Search for the cell housing the specified text and yield its [X, Y] center coordinate. 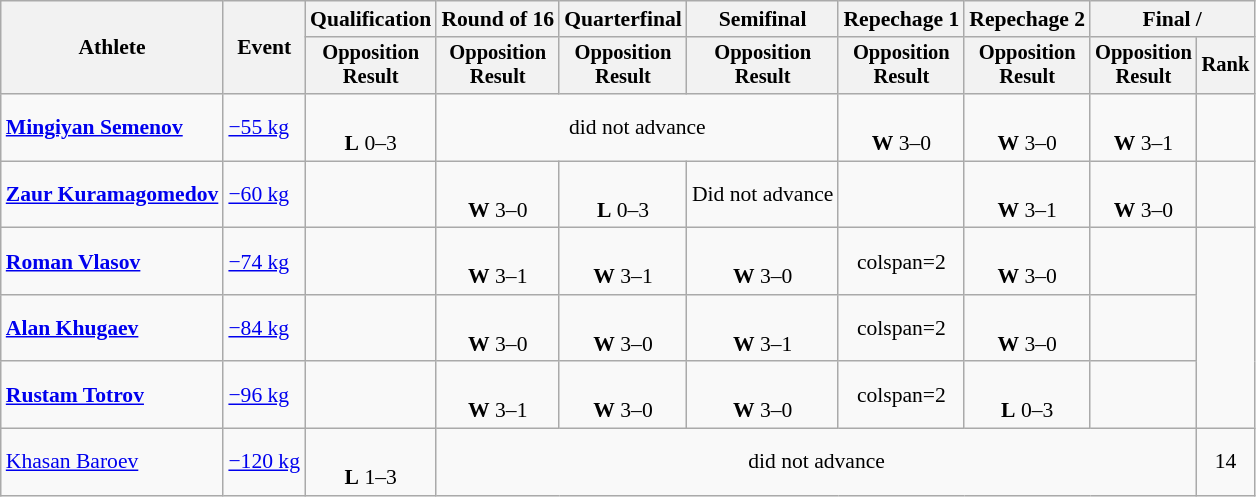
Mingiyan Semenov [112, 128]
−55 kg [264, 128]
Alan Khugaev [112, 328]
−60 kg [264, 194]
Repechage 1 [901, 19]
Final / [1172, 19]
Repechage 2 [1027, 19]
−120 kg [264, 462]
L 1–3 [370, 462]
Quarterfinal [623, 19]
Event [264, 48]
Qualification [370, 19]
Round of 16 [498, 19]
Did not advance [763, 194]
Athlete [112, 48]
Khasan Baroev [112, 462]
−74 kg [264, 262]
Rank [1226, 66]
Zaur Kuramagomedov [112, 194]
−84 kg [264, 328]
Semifinal [763, 19]
14 [1226, 462]
Rustam Totrov [112, 396]
−96 kg [264, 396]
Roman Vlasov [112, 262]
